Extract the (X, Y) coordinate from the center of the cell holding the provided text.  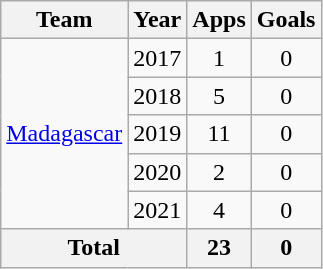
4 (219, 210)
2019 (158, 134)
23 (219, 248)
1 (219, 58)
Madagascar (64, 134)
Total (94, 248)
2017 (158, 58)
Team (64, 20)
2 (219, 172)
2021 (158, 210)
2018 (158, 96)
11 (219, 134)
2020 (158, 172)
5 (219, 96)
Goals (286, 20)
Year (158, 20)
Apps (219, 20)
